Return (X, Y) of the center of cell containing provided text 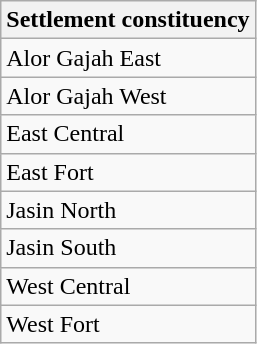
West Fort (128, 324)
Settlement constituency (128, 20)
West Central (128, 286)
East Central (128, 134)
East Fort (128, 172)
Alor Gajah East (128, 58)
Alor Gajah West (128, 96)
Jasin North (128, 210)
Jasin South (128, 248)
